Detect which cell encompasses the target text, then output its (X, Y) center coordinate. 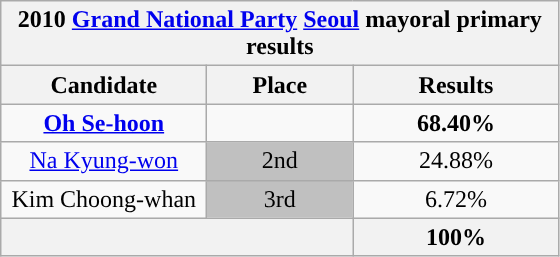
2010 Grand National Party Seoul mayoral primary results (280, 34)
Kim Choong-whan (104, 199)
68.40% (456, 123)
Candidate (104, 85)
6.72% (456, 199)
100% (456, 237)
2nd (280, 161)
24.88% (456, 161)
Results (456, 85)
Oh Se-hoon (104, 123)
Na Kyung-won (104, 161)
Place (280, 85)
3rd (280, 199)
